Determine the [X, Y] coordinate at the center of the cell enclosing the given text.  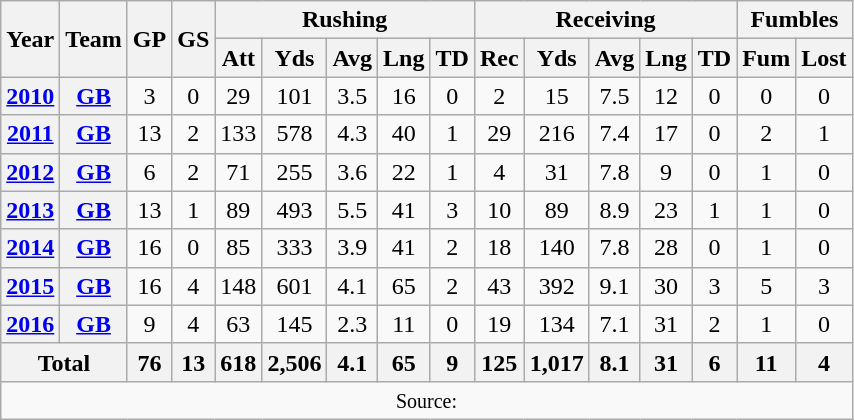
17 [666, 134]
8.9 [614, 210]
1,017 [556, 362]
8.1 [614, 362]
Att [238, 58]
5.5 [352, 210]
216 [556, 134]
Year [30, 39]
Rec [499, 58]
Receiving [605, 20]
22 [404, 172]
76 [149, 362]
GP [149, 39]
134 [556, 324]
133 [238, 134]
493 [294, 210]
333 [294, 248]
23 [666, 210]
255 [294, 172]
10 [499, 210]
2.3 [352, 324]
71 [238, 172]
12 [666, 96]
3.9 [352, 248]
2011 [30, 134]
19 [499, 324]
392 [556, 286]
2013 [30, 210]
Fum [766, 58]
125 [499, 362]
618 [238, 362]
18 [499, 248]
Rushing [345, 20]
GS [194, 39]
7.1 [614, 324]
2016 [30, 324]
15 [556, 96]
2,506 [294, 362]
9.1 [614, 286]
3.6 [352, 172]
Lost [824, 58]
Source: [426, 400]
2010 [30, 96]
148 [238, 286]
63 [238, 324]
5 [766, 286]
43 [499, 286]
2015 [30, 286]
140 [556, 248]
Team [94, 39]
28 [666, 248]
2014 [30, 248]
7.4 [614, 134]
2012 [30, 172]
578 [294, 134]
85 [238, 248]
7.5 [614, 96]
4.3 [352, 134]
40 [404, 134]
145 [294, 324]
Total [64, 362]
30 [666, 286]
Fumbles [794, 20]
601 [294, 286]
3.5 [352, 96]
101 [294, 96]
